Pinpoint the cell where the given text exists, returning its (X, Y) midpoint coordinate. 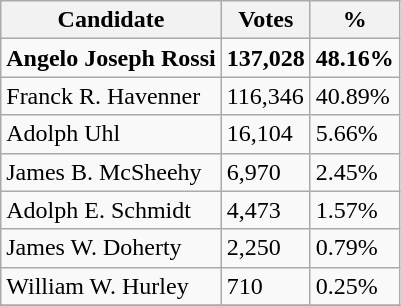
% (354, 20)
5.66% (354, 134)
Angelo Joseph Rossi (111, 58)
0.25% (354, 286)
William W. Hurley (111, 286)
4,473 (266, 210)
James B. McSheehy (111, 172)
40.89% (354, 96)
48.16% (354, 58)
Adolph Uhl (111, 134)
2.45% (354, 172)
James W. Doherty (111, 248)
Candidate (111, 20)
Votes (266, 20)
0.79% (354, 248)
2,250 (266, 248)
710 (266, 286)
116,346 (266, 96)
Franck R. Havenner (111, 96)
137,028 (266, 58)
6,970 (266, 172)
1.57% (354, 210)
16,104 (266, 134)
Adolph E. Schmidt (111, 210)
